Output the [X, Y] coordinate of the center of the cell containing the given text.  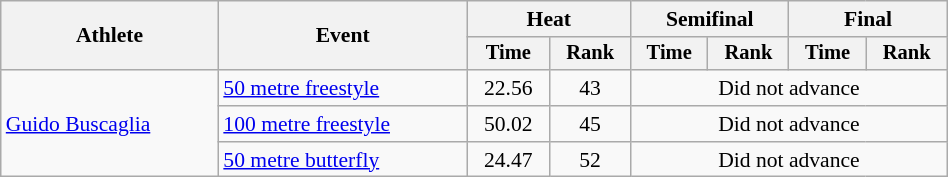
Guido Buscaglia [110, 124]
Semifinal [710, 19]
50 metre freestyle [342, 88]
45 [590, 124]
Athlete [110, 36]
22.56 [508, 88]
Heat [549, 19]
Event [342, 36]
50.02 [508, 124]
43 [590, 88]
Final [868, 19]
100 metre freestyle [342, 124]
